Identify which cell holds the provided text, then report its [X, Y] central coordinate. 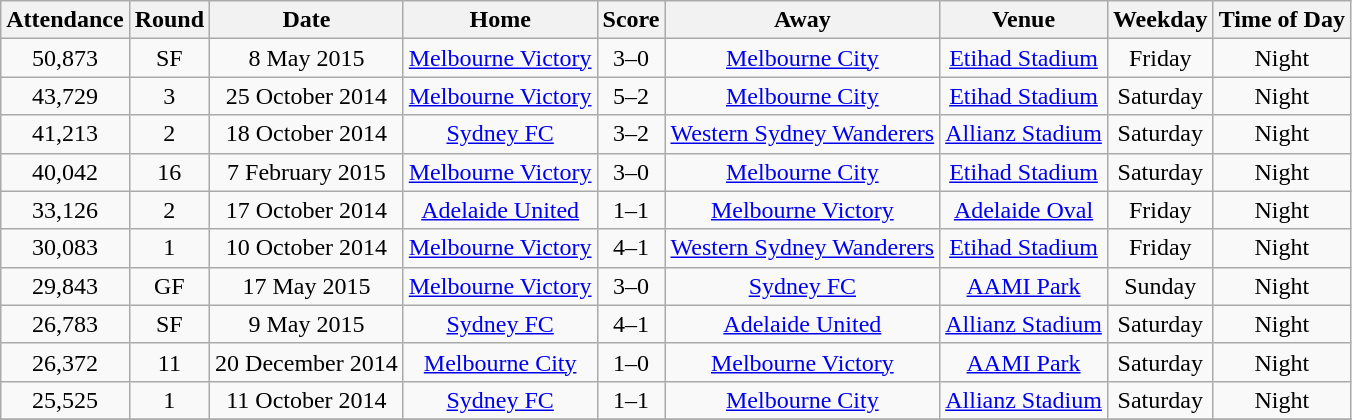
5–2 [631, 96]
26,372 [65, 362]
Venue [1024, 20]
1–0 [631, 362]
GF [169, 286]
Weekday [1160, 20]
Score [631, 20]
Sunday [1160, 286]
26,783 [65, 324]
Home [500, 20]
Away [802, 20]
40,042 [65, 172]
Date [307, 20]
Adelaide Oval [1024, 210]
17 October 2014 [307, 210]
11 October 2014 [307, 400]
25,525 [65, 400]
17 May 2015 [307, 286]
10 October 2014 [307, 248]
33,126 [65, 210]
3–2 [631, 134]
16 [169, 172]
20 December 2014 [307, 362]
41,213 [65, 134]
8 May 2015 [307, 58]
11 [169, 362]
18 October 2014 [307, 134]
3 [169, 96]
9 May 2015 [307, 324]
7 February 2015 [307, 172]
29,843 [65, 286]
30,083 [65, 248]
43,729 [65, 96]
Attendance [65, 20]
Time of Day [1282, 20]
50,873 [65, 58]
Round [169, 20]
25 October 2014 [307, 96]
